Find where the given text appears and provide that cell's center as (x, y) coordinate. 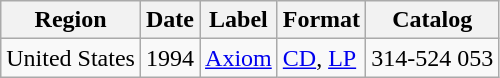
Label (239, 20)
United States (71, 58)
Axiom (239, 58)
1994 (170, 58)
CD, LP (321, 58)
Region (71, 20)
314-524 053 (432, 58)
Catalog (432, 20)
Date (170, 20)
Format (321, 20)
